Determine the (X, Y) coordinate at the center of the cell enclosing the given text.  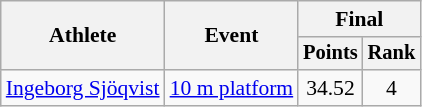
Athlete (83, 36)
34.52 (330, 88)
10 m platform (232, 88)
4 (392, 88)
Final (359, 19)
Ingeborg Sjöqvist (83, 88)
Rank (392, 54)
Points (330, 54)
Event (232, 36)
